Locate the cell with the specified text and output its [x, y] center coordinate. 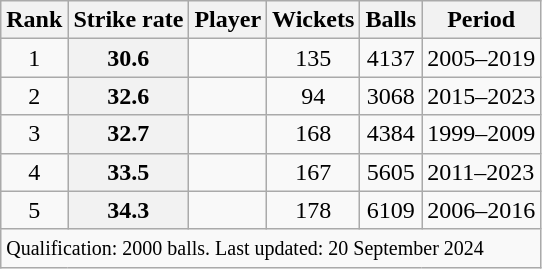
4137 [391, 58]
2015–2023 [482, 96]
33.5 [128, 172]
4384 [391, 134]
Wickets [314, 20]
167 [314, 172]
4 [34, 172]
Balls [391, 20]
1 [34, 58]
2005–2019 [482, 58]
178 [314, 210]
34.3 [128, 210]
Rank [34, 20]
32.6 [128, 96]
Qualification: 2000 balls. Last updated: 20 September 2024 [271, 248]
30.6 [128, 58]
Period [482, 20]
5605 [391, 172]
2 [34, 96]
5 [34, 210]
6109 [391, 210]
135 [314, 58]
2011–2023 [482, 172]
Player [228, 20]
2006–2016 [482, 210]
32.7 [128, 134]
3 [34, 134]
168 [314, 134]
94 [314, 96]
Strike rate [128, 20]
3068 [391, 96]
1999–2009 [482, 134]
